Capture the cell that displays the provided text and extract its (x, y) central coordinate. 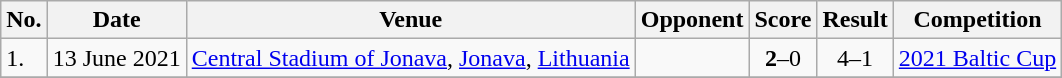
4–1 (855, 58)
Opponent (692, 20)
2–0 (783, 58)
Competition (977, 20)
Central Stadium of Jonava, Jonava, Lithuania (410, 58)
1. (24, 58)
Date (116, 20)
No. (24, 20)
Score (783, 20)
Venue (410, 20)
13 June 2021 (116, 58)
Result (855, 20)
2021 Baltic Cup (977, 58)
